Determine the [x, y] coordinate at the center of the cell enclosing the given text.  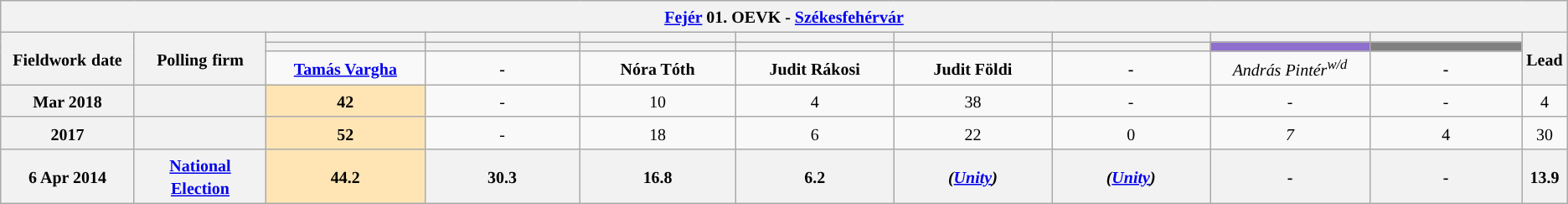
6 [814, 133]
52 [345, 133]
Lead [1545, 59]
Judit Földi [973, 68]
16.8 [658, 176]
7 [1290, 133]
National Election [199, 176]
42 [345, 101]
Nóra Tóth [658, 68]
2017 [68, 133]
6 Apr 2014 [68, 176]
Mar 2018 [68, 101]
44.2 [345, 176]
Fieldwork date [68, 59]
6.2 [814, 176]
38 [973, 101]
30.3 [503, 176]
Tamás Vargha [345, 68]
18 [658, 133]
András Pintérw/d [1290, 68]
13.9 [1545, 176]
Fejér 01. OEVK - Székesfehérvár [784, 17]
22 [973, 133]
10 [658, 101]
30 [1545, 133]
Judit Rákosi [814, 68]
Polling firm [199, 59]
0 [1131, 133]
